Scan for the cell matching the given text and deliver its (X, Y) coordinate at center. 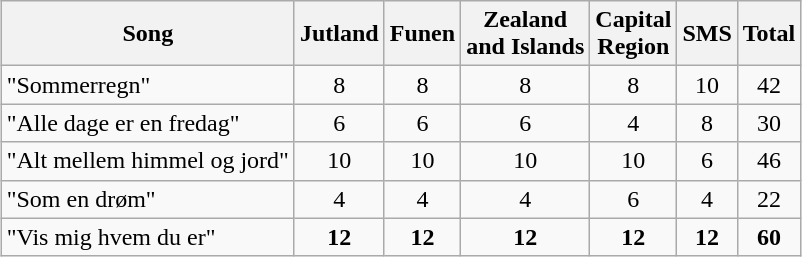
Song (148, 34)
SMS (707, 34)
60 (769, 237)
"Vis mig hvem du er" (148, 237)
46 (769, 161)
22 (769, 199)
"Alle dage er en fredag" (148, 123)
"Sommerregn" (148, 85)
42 (769, 85)
30 (769, 123)
"Som en drøm" (148, 199)
CapitalRegion (634, 34)
Jutland (339, 34)
"Alt mellem himmel og jord" (148, 161)
Funen (422, 34)
Total (769, 34)
Zealandand Islands (526, 34)
